Pinpoint the cell where the given text exists, returning its [x, y] midpoint coordinate. 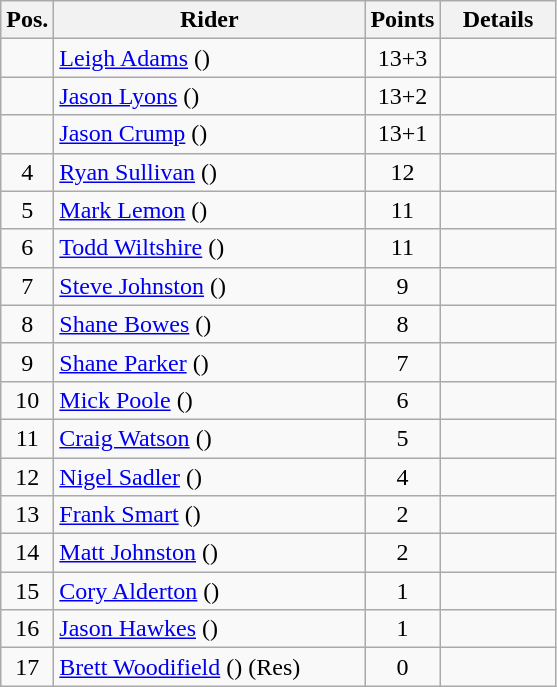
Jason Crump () [210, 134]
Shane Parker () [210, 362]
Steve Johnston () [210, 286]
Pos. [28, 20]
Points [402, 20]
Rider [210, 20]
0 [402, 667]
13+3 [402, 58]
Mick Poole () [210, 400]
Cory Alderton () [210, 591]
14 [28, 553]
13+2 [402, 96]
10 [28, 400]
Todd Wiltshire () [210, 248]
Jason Hawkes () [210, 629]
Nigel Sadler () [210, 477]
16 [28, 629]
Ryan Sullivan () [210, 172]
Leigh Adams () [210, 58]
Brett Woodifield () (Res) [210, 667]
17 [28, 667]
13+1 [402, 134]
Mark Lemon () [210, 210]
15 [28, 591]
Details [498, 20]
Jason Lyons () [210, 96]
Frank Smart () [210, 515]
Matt Johnston () [210, 553]
Craig Watson () [210, 438]
13 [28, 515]
Shane Bowes () [210, 324]
